Identify which cell holds the provided text, then report its (X, Y) central coordinate. 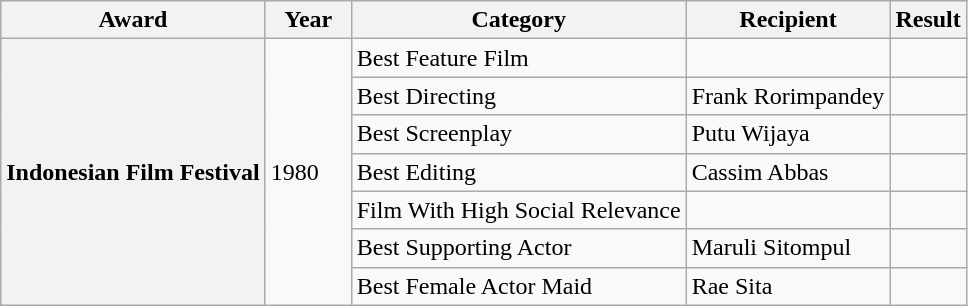
Best Directing (518, 96)
Rae Sita (788, 286)
Cassim Abbas (788, 172)
Best Supporting Actor (518, 248)
Recipient (788, 20)
Best Female Actor Maid (518, 286)
Result (928, 20)
Best Feature Film (518, 58)
Best Editing (518, 172)
Putu Wijaya (788, 134)
1980 (308, 172)
Indonesian Film Festival (133, 172)
Film With High Social Relevance (518, 210)
Maruli Sitompul (788, 248)
Best Screenplay (518, 134)
Frank Rorimpandey (788, 96)
Category (518, 20)
Award (133, 20)
Year (308, 20)
